Find where the given text appears and provide that cell's center as (x, y) coordinate. 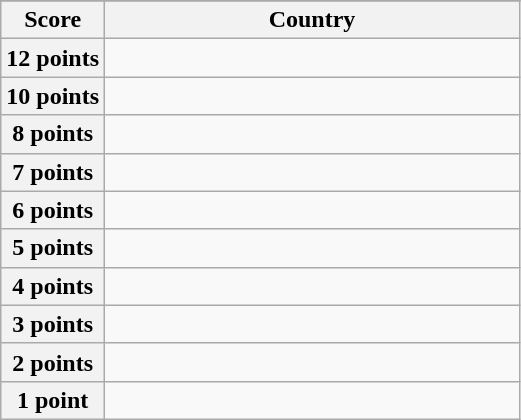
12 points (53, 58)
5 points (53, 248)
1 point (53, 400)
8 points (53, 134)
4 points (53, 286)
3 points (53, 324)
Country (312, 20)
7 points (53, 172)
Score (53, 20)
2 points (53, 362)
10 points (53, 96)
6 points (53, 210)
